For the text-containing cell, return its midpoint in [x, y] coordinate format. 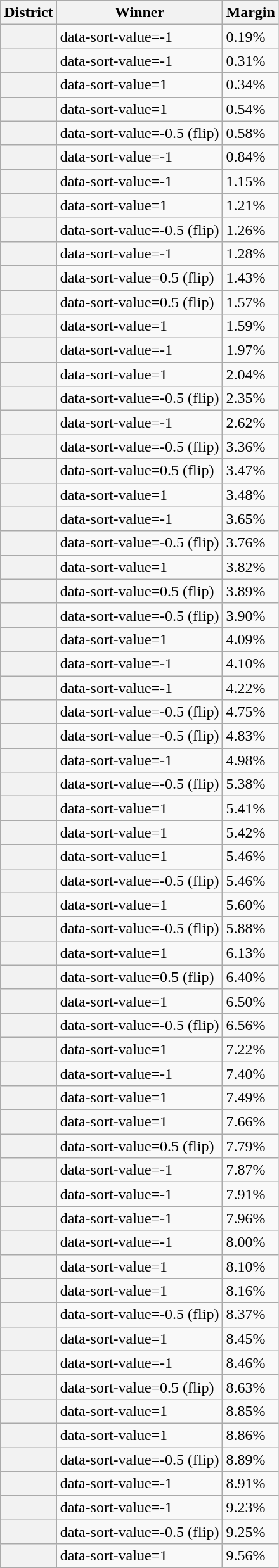
Margin [250, 13]
3.48% [250, 495]
4.22% [250, 687]
3.47% [250, 471]
9.23% [250, 1508]
7.91% [250, 1194]
4.83% [250, 736]
5.60% [250, 905]
8.45% [250, 1339]
2.62% [250, 423]
4.10% [250, 663]
7.40% [250, 1074]
3.90% [250, 615]
7.79% [250, 1146]
8.10% [250, 1266]
1.43% [250, 277]
8.89% [250, 1459]
5.41% [250, 808]
3.89% [250, 591]
1.59% [250, 326]
4.98% [250, 760]
5.38% [250, 784]
0.19% [250, 37]
2.35% [250, 398]
1.26% [250, 229]
6.40% [250, 977]
District [29, 13]
5.42% [250, 832]
9.25% [250, 1532]
7.96% [250, 1218]
1.97% [250, 350]
8.16% [250, 1291]
6.50% [250, 1001]
3.65% [250, 519]
6.56% [250, 1025]
7.49% [250, 1098]
8.37% [250, 1315]
9.56% [250, 1556]
7.66% [250, 1122]
0.31% [250, 61]
3.82% [250, 567]
7.87% [250, 1170]
3.36% [250, 447]
4.09% [250, 639]
8.46% [250, 1363]
4.75% [250, 712]
0.34% [250, 85]
1.15% [250, 181]
2.04% [250, 374]
8.00% [250, 1242]
Winner [139, 13]
5.88% [250, 929]
1.28% [250, 253]
0.58% [250, 133]
0.84% [250, 157]
7.22% [250, 1049]
8.91% [250, 1484]
1.21% [250, 205]
3.76% [250, 543]
8.85% [250, 1411]
0.54% [250, 109]
1.57% [250, 302]
6.13% [250, 953]
8.63% [250, 1387]
8.86% [250, 1435]
